Scan for the cell matching the given text and deliver its (x, y) coordinate at center. 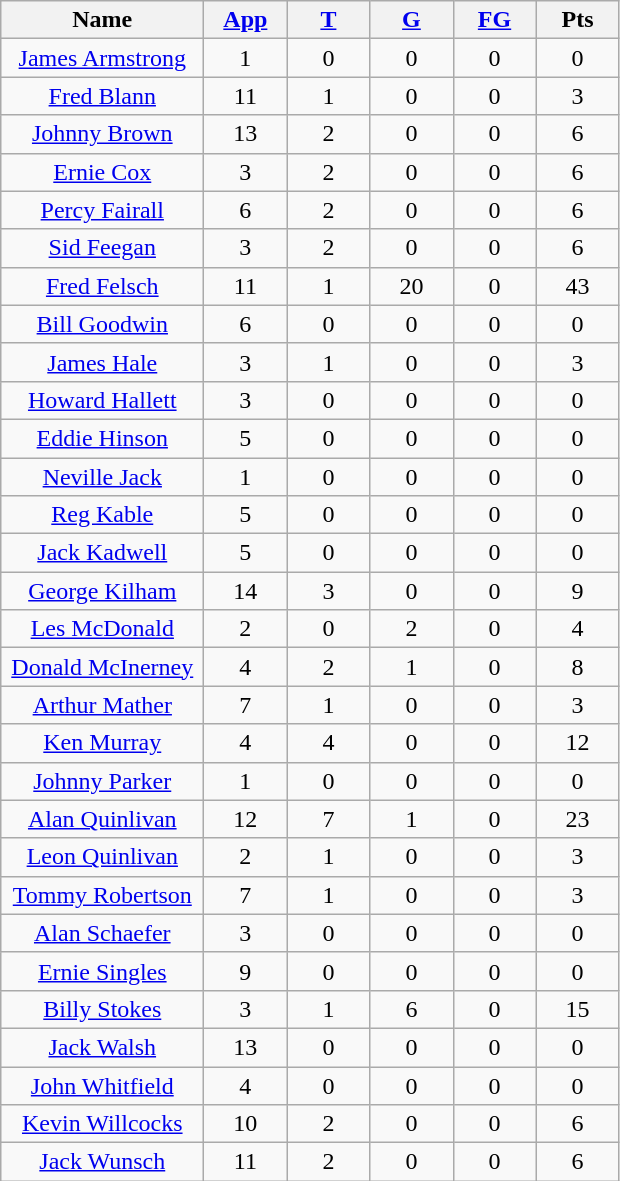
8 (578, 667)
Ken Murray (102, 743)
Johnny Brown (102, 134)
14 (246, 591)
Arthur Mather (102, 705)
Ernie Singles (102, 971)
43 (578, 286)
Kevin Willcocks (102, 1124)
Alan Quinlivan (102, 819)
Jack Kadwell (102, 553)
10 (246, 1124)
Johnny Parker (102, 781)
G (412, 20)
Reg Kable (102, 515)
FG (494, 20)
23 (578, 819)
20 (412, 286)
App (246, 20)
Eddie Hinson (102, 438)
15 (578, 1009)
Les McDonald (102, 629)
James Armstrong (102, 58)
Leon Quinlivan (102, 857)
Name (102, 20)
Bill Goodwin (102, 324)
Jack Walsh (102, 1047)
John Whitfield (102, 1085)
Neville Jack (102, 477)
Jack Wunsch (102, 1162)
George Kilham (102, 591)
Fred Felsch (102, 286)
James Hale (102, 362)
Pts (578, 20)
Ernie Cox (102, 172)
Tommy Robertson (102, 895)
Percy Fairall (102, 210)
Fred Blann (102, 96)
Donald McInerney (102, 667)
T (328, 20)
Alan Schaefer (102, 933)
Howard Hallett (102, 400)
Sid Feegan (102, 248)
Billy Stokes (102, 1009)
